Return [X, Y] of the center of cell containing provided text 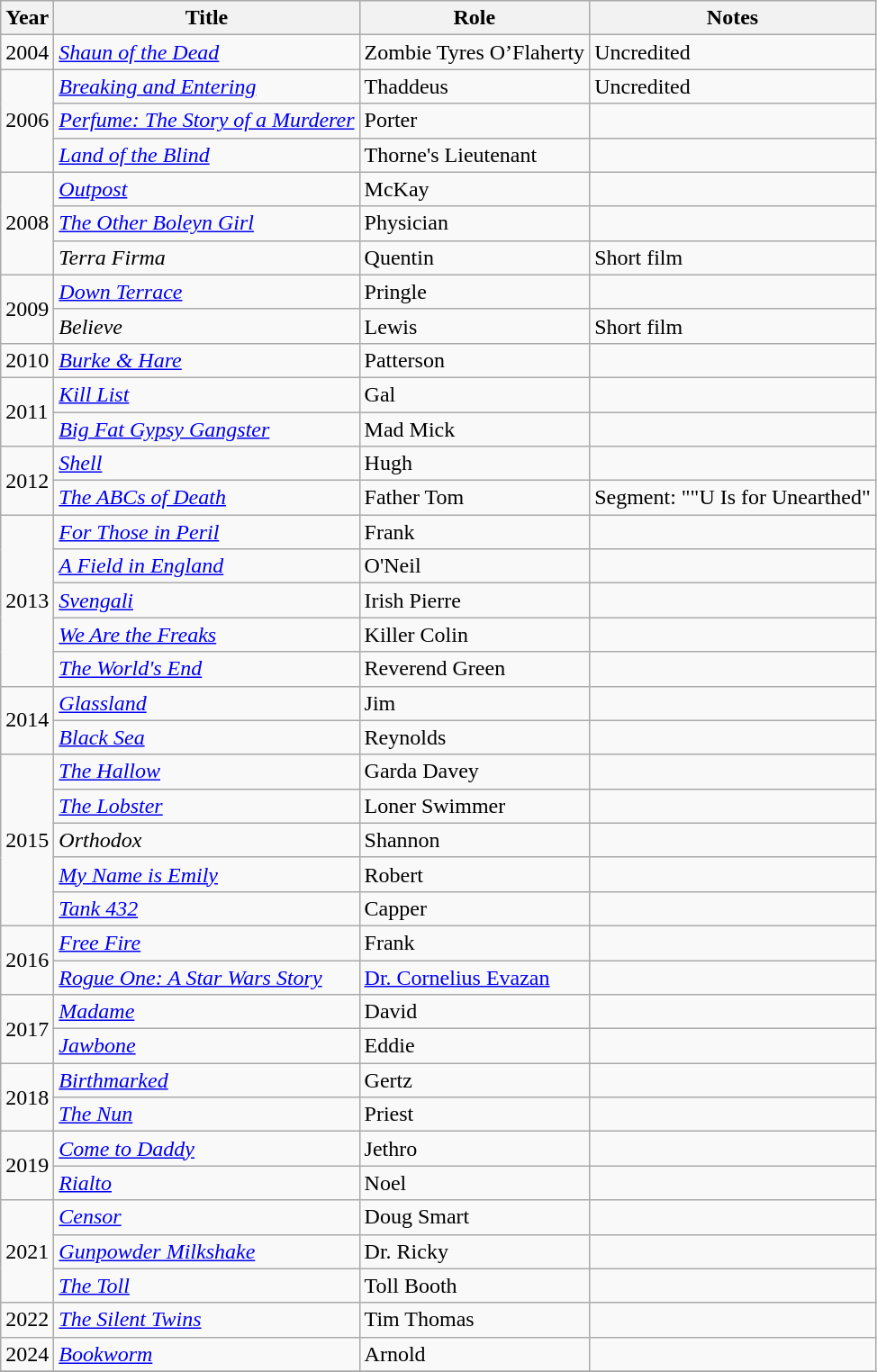
2016 [27, 960]
Hugh [475, 464]
A Field in England [207, 566]
Killer Colin [475, 635]
Arnold [475, 1354]
Jethro [475, 1149]
Censor [207, 1217]
Terra Firma [207, 257]
Gertz [475, 1080]
Reynolds [475, 737]
Shell [207, 464]
Segment: ""U Is for Unearthed" [733, 498]
2012 [27, 481]
Porter [475, 121]
Quentin [475, 257]
2009 [27, 309]
Perfume: The Story of a Murderer [207, 121]
2022 [27, 1320]
Breaking and Entering [207, 86]
Title [207, 18]
Gal [475, 394]
Big Fat Gypsy Gangster [207, 429]
Tim Thomas [475, 1320]
Tank 432 [207, 908]
2014 [27, 720]
Role [475, 18]
2010 [27, 360]
Thaddeus [475, 86]
Zombie Tyres O’Flaherty [475, 52]
Father Tom [475, 498]
Dr. Ricky [475, 1251]
2018 [27, 1097]
My Name is Emily [207, 874]
Shannon [475, 840]
The World's End [207, 669]
2019 [27, 1166]
Rialto [207, 1183]
Notes [733, 18]
2006 [27, 121]
Black Sea [207, 737]
Rogue One: A Star Wars Story [207, 977]
2011 [27, 411]
Gunpowder Milkshake [207, 1251]
2008 [27, 223]
David [475, 1012]
Kill List [207, 394]
Eddie [475, 1046]
2015 [27, 840]
Believe [207, 326]
Come to Daddy [207, 1149]
The Lobster [207, 806]
Dr. Cornelius Evazan [475, 977]
Outpost [207, 189]
Jawbone [207, 1046]
Land of the Blind [207, 155]
Patterson [475, 360]
Down Terrace [207, 292]
The Other Boleyn Girl [207, 223]
Mad Mick [475, 429]
Garda Davey [475, 772]
Doug Smart [475, 1217]
McKay [475, 189]
Madame [207, 1012]
2017 [27, 1029]
Orthodox [207, 840]
Lewis [475, 326]
Shaun of the Dead [207, 52]
Jim [475, 703]
The Toll [207, 1286]
Pringle [475, 292]
2024 [27, 1354]
O'Neil [475, 566]
Toll Booth [475, 1286]
Svengali [207, 600]
Birthmarked [207, 1080]
Glassland [207, 703]
2021 [27, 1251]
Priest [475, 1115]
Noel [475, 1183]
Reverend Green [475, 669]
Bookworm [207, 1354]
The Nun [207, 1115]
Capper [475, 908]
Irish Pierre [475, 600]
Burke & Hare [207, 360]
We Are the Freaks [207, 635]
Free Fire [207, 943]
Loner Swimmer [475, 806]
2013 [27, 600]
Robert [475, 874]
The ABCs of Death [207, 498]
The Hallow [207, 772]
The Silent Twins [207, 1320]
Physician [475, 223]
Year [27, 18]
Thorne's Lieutenant [475, 155]
2004 [27, 52]
For Those in Peril [207, 532]
